Search for the cell housing the specified text and yield its (X, Y) center coordinate. 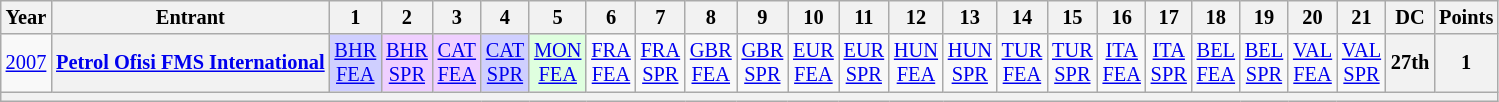
5 (558, 17)
Points (1466, 17)
GBRSPR (763, 63)
20 (1312, 17)
CATSPR (505, 63)
ITAFEA (1122, 63)
14 (1022, 17)
21 (1362, 17)
2 (407, 17)
19 (1264, 17)
27th (1410, 63)
BELFEA (1216, 63)
Year (26, 17)
BHRSPR (407, 63)
3 (457, 17)
VALSPR (1362, 63)
8 (711, 17)
FRAFEA (610, 63)
CATFEA (457, 63)
Entrant (190, 17)
9 (763, 17)
DC (1410, 17)
6 (610, 17)
HUNSPR (970, 63)
GBRFEA (711, 63)
TURFEA (1022, 63)
10 (813, 17)
HUNFEA (916, 63)
2007 (26, 63)
EURSPR (864, 63)
VALFEA (1312, 63)
Petrol Ofisi FMS International (190, 63)
BELSPR (1264, 63)
13 (970, 17)
EURFEA (813, 63)
18 (1216, 17)
FRASPR (660, 63)
11 (864, 17)
ITASPR (1169, 63)
TURSPR (1072, 63)
16 (1122, 17)
15 (1072, 17)
MONFEA (558, 63)
7 (660, 17)
12 (916, 17)
17 (1169, 17)
BHRFEA (356, 63)
4 (505, 17)
